Identify which cell holds the provided text, then report its [x, y] central coordinate. 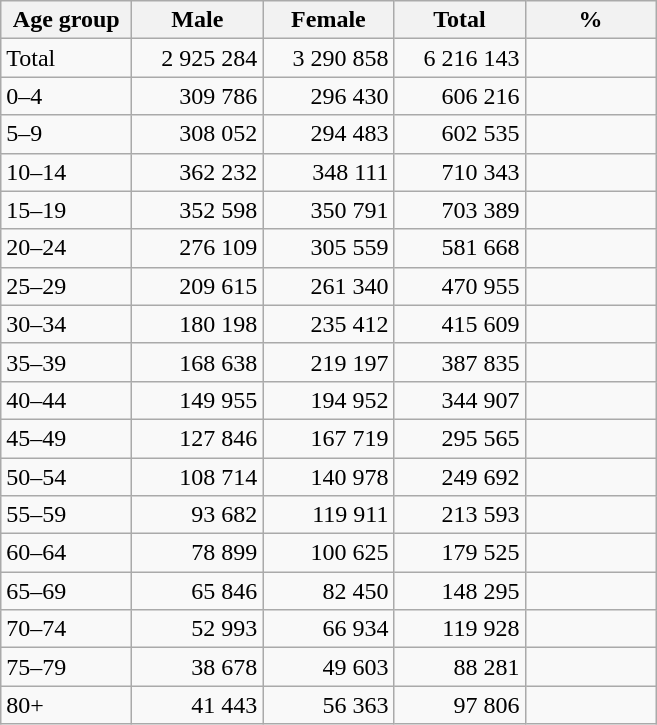
56 363 [328, 705]
41 443 [198, 705]
261 340 [328, 286]
3 290 858 [328, 58]
581 668 [460, 248]
276 109 [198, 248]
219 197 [328, 362]
602 535 [460, 134]
387 835 [460, 362]
168 638 [198, 362]
55–59 [66, 515]
710 343 [460, 172]
295 565 [460, 438]
127 846 [198, 438]
305 559 [328, 248]
149 955 [198, 400]
97 806 [460, 705]
119 911 [328, 515]
75–79 [66, 667]
6 216 143 [460, 58]
10–14 [66, 172]
Female [328, 20]
308 052 [198, 134]
213 593 [460, 515]
66 934 [328, 629]
294 483 [328, 134]
65–69 [66, 591]
235 412 [328, 324]
93 682 [198, 515]
38 678 [198, 667]
5–9 [66, 134]
2 925 284 [198, 58]
348 111 [328, 172]
309 786 [198, 96]
344 907 [460, 400]
100 625 [328, 553]
82 450 [328, 591]
470 955 [460, 286]
30–34 [66, 324]
45–49 [66, 438]
20–24 [66, 248]
Male [198, 20]
167 719 [328, 438]
25–29 [66, 286]
703 389 [460, 210]
88 281 [460, 667]
415 609 [460, 324]
60–64 [66, 553]
108 714 [198, 477]
194 952 [328, 400]
209 615 [198, 286]
362 232 [198, 172]
49 603 [328, 667]
296 430 [328, 96]
140 978 [328, 477]
119 928 [460, 629]
65 846 [198, 591]
80+ [66, 705]
% [590, 20]
179 525 [460, 553]
78 899 [198, 553]
352 598 [198, 210]
70–74 [66, 629]
0–4 [66, 96]
148 295 [460, 591]
40–44 [66, 400]
52 993 [198, 629]
180 198 [198, 324]
50–54 [66, 477]
249 692 [460, 477]
35–39 [66, 362]
15–19 [66, 210]
Age group [66, 20]
350 791 [328, 210]
606 216 [460, 96]
